Search for the cell housing the specified text and yield its (X, Y) center coordinate. 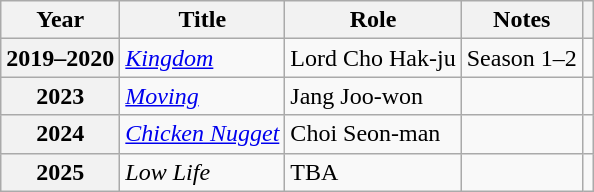
2023 (60, 96)
TBA (373, 172)
2025 (60, 172)
Notes (522, 20)
Moving (202, 96)
Low Life (202, 172)
Jang Joo-won (373, 96)
Choi Seon-man (373, 134)
2024 (60, 134)
Title (202, 20)
2019–2020 (60, 58)
Role (373, 20)
Lord Cho Hak-ju (373, 58)
Kingdom (202, 58)
Year (60, 20)
Chicken Nugget (202, 134)
Season 1–2 (522, 58)
